Capture the cell that displays the provided text and extract its (x, y) central coordinate. 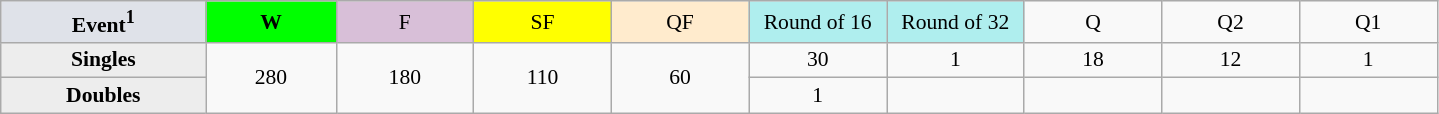
180 (405, 78)
Singles (104, 60)
Q1 (1368, 22)
SF (543, 22)
280 (271, 78)
30 (818, 60)
Round of 32 (955, 22)
110 (543, 78)
F (405, 22)
Round of 16 (818, 22)
W (271, 22)
QF (680, 22)
Q (1093, 22)
12 (1231, 60)
60 (680, 78)
Event1 (104, 22)
Q2 (1231, 22)
18 (1093, 60)
Doubles (104, 96)
